From the cell containing the given text, extract its center point as [x, y] coordinate. 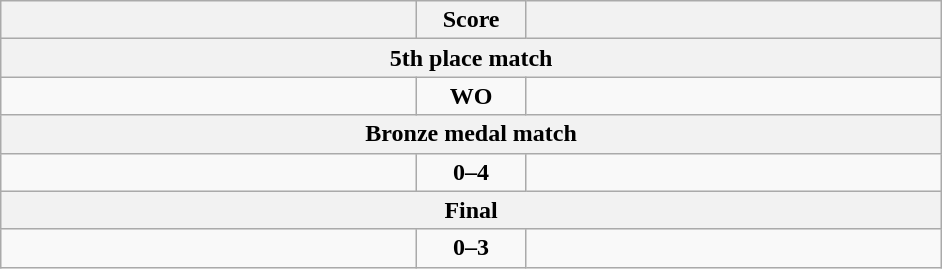
5th place match [472, 58]
Score [472, 20]
Final [472, 210]
WO [472, 96]
0–4 [472, 172]
0–3 [472, 248]
Bronze medal match [472, 134]
